From the cell containing the given text, extract its center point as [x, y] coordinate. 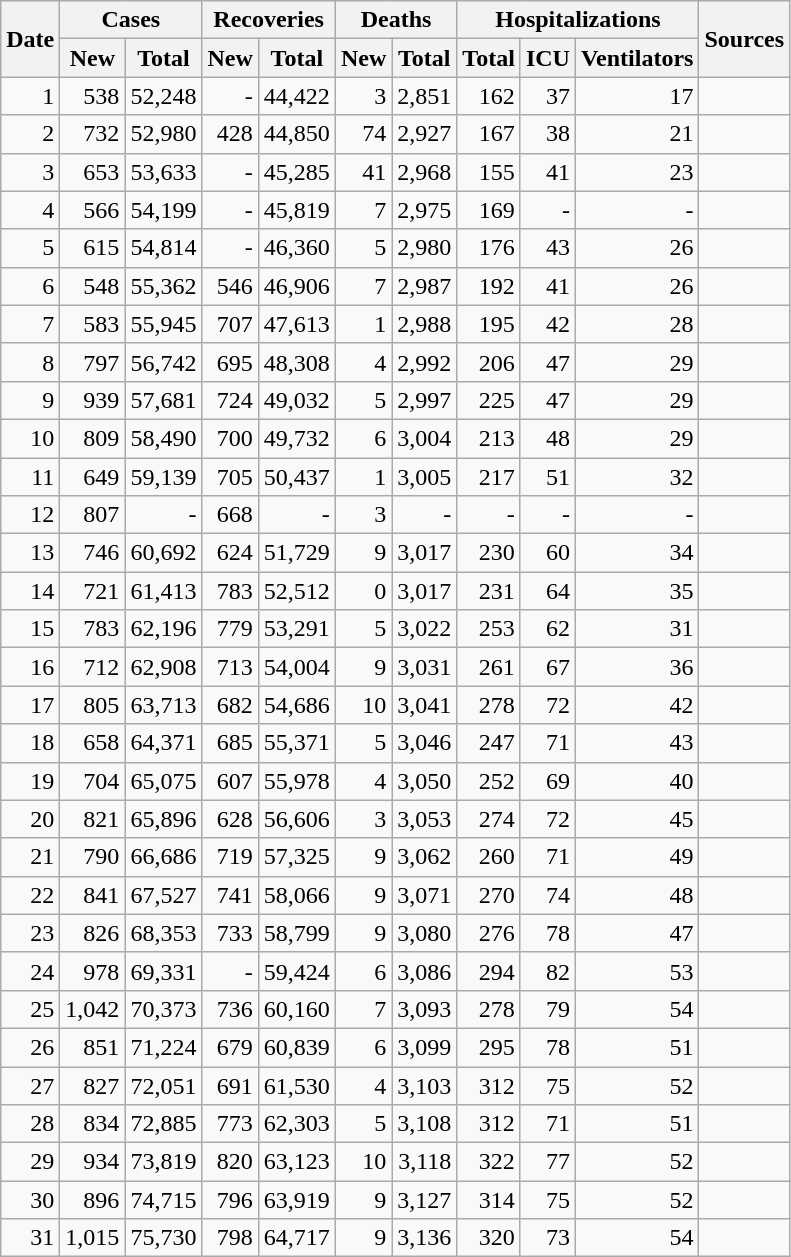
38 [548, 134]
63,919 [296, 1200]
Cases [131, 20]
3,103 [424, 1085]
253 [489, 629]
69 [548, 781]
827 [92, 1085]
607 [230, 781]
44,422 [296, 96]
653 [92, 172]
64,371 [164, 743]
0 [363, 591]
658 [92, 743]
Sources [744, 39]
685 [230, 743]
Hospitalizations [578, 20]
741 [230, 895]
796 [230, 1200]
807 [92, 515]
47,613 [296, 324]
3,080 [424, 933]
20 [30, 819]
73,819 [164, 1162]
54,686 [296, 705]
3,046 [424, 743]
55,362 [164, 286]
217 [489, 477]
27 [30, 1085]
583 [92, 324]
705 [230, 477]
45,819 [296, 210]
49 [637, 857]
46,906 [296, 286]
67 [548, 667]
736 [230, 1009]
14 [30, 591]
746 [92, 553]
50,437 [296, 477]
53 [637, 971]
1,015 [92, 1238]
55,945 [164, 324]
77 [548, 1162]
74,715 [164, 1200]
546 [230, 286]
62,196 [164, 629]
231 [489, 591]
615 [92, 248]
809 [92, 438]
55,371 [296, 743]
34 [637, 553]
44,850 [296, 134]
3,136 [424, 1238]
939 [92, 400]
60,839 [296, 1047]
62,908 [164, 667]
71,224 [164, 1047]
169 [489, 210]
295 [489, 1047]
826 [92, 933]
538 [92, 96]
3,062 [424, 857]
22 [30, 895]
66,686 [164, 857]
65,075 [164, 781]
24 [30, 971]
63,713 [164, 705]
69,331 [164, 971]
2,992 [424, 362]
63,123 [296, 1162]
60 [548, 553]
ICU [548, 58]
668 [230, 515]
65,896 [164, 819]
261 [489, 667]
821 [92, 819]
45 [637, 819]
52,248 [164, 96]
820 [230, 1162]
3,108 [424, 1124]
49,032 [296, 400]
3,071 [424, 895]
195 [489, 324]
61,413 [164, 591]
790 [92, 857]
57,325 [296, 857]
192 [489, 286]
176 [489, 248]
2,988 [424, 324]
3,031 [424, 667]
274 [489, 819]
13 [30, 553]
733 [230, 933]
52,980 [164, 134]
51,729 [296, 553]
712 [92, 667]
252 [489, 781]
3,053 [424, 819]
53,633 [164, 172]
2,980 [424, 248]
48,308 [296, 362]
46,360 [296, 248]
3,099 [424, 1047]
978 [92, 971]
59,139 [164, 477]
724 [230, 400]
649 [92, 477]
72,885 [164, 1124]
320 [489, 1238]
2 [30, 134]
155 [489, 172]
62 [548, 629]
247 [489, 743]
56,742 [164, 362]
713 [230, 667]
704 [92, 781]
58,490 [164, 438]
59,424 [296, 971]
548 [92, 286]
12 [30, 515]
8 [30, 362]
294 [489, 971]
3,086 [424, 971]
276 [489, 933]
428 [230, 134]
841 [92, 895]
682 [230, 705]
1,042 [92, 1009]
797 [92, 362]
3,093 [424, 1009]
Ventilators [637, 58]
779 [230, 629]
2,851 [424, 96]
37 [548, 96]
15 [30, 629]
35 [637, 591]
270 [489, 895]
54,004 [296, 667]
719 [230, 857]
679 [230, 1047]
2,968 [424, 172]
54,814 [164, 248]
2,927 [424, 134]
628 [230, 819]
3,041 [424, 705]
162 [489, 96]
64 [548, 591]
3,050 [424, 781]
707 [230, 324]
Deaths [396, 20]
230 [489, 553]
Date [30, 39]
30 [30, 1200]
314 [489, 1200]
213 [489, 438]
82 [548, 971]
934 [92, 1162]
322 [489, 1162]
57,681 [164, 400]
68,353 [164, 933]
52,512 [296, 591]
54,199 [164, 210]
260 [489, 857]
3,127 [424, 1200]
206 [489, 362]
624 [230, 553]
60,160 [296, 1009]
49,732 [296, 438]
834 [92, 1124]
16 [30, 667]
53,291 [296, 629]
798 [230, 1238]
75,730 [164, 1238]
19 [30, 781]
691 [230, 1085]
11 [30, 477]
73 [548, 1238]
18 [30, 743]
3,005 [424, 477]
55,978 [296, 781]
3,022 [424, 629]
56,606 [296, 819]
773 [230, 1124]
64,717 [296, 1238]
732 [92, 134]
2,975 [424, 210]
70,373 [164, 1009]
61,530 [296, 1085]
62,303 [296, 1124]
2,997 [424, 400]
695 [230, 362]
3,004 [424, 438]
79 [548, 1009]
40 [637, 781]
25 [30, 1009]
2,987 [424, 286]
60,692 [164, 553]
167 [489, 134]
851 [92, 1047]
72,051 [164, 1085]
67,527 [164, 895]
3,118 [424, 1162]
721 [92, 591]
58,799 [296, 933]
896 [92, 1200]
566 [92, 210]
36 [637, 667]
805 [92, 705]
225 [489, 400]
700 [230, 438]
Recoveries [268, 20]
32 [637, 477]
58,066 [296, 895]
45,285 [296, 172]
